Locate the cell with the specified text and output its (x, y) center coordinate. 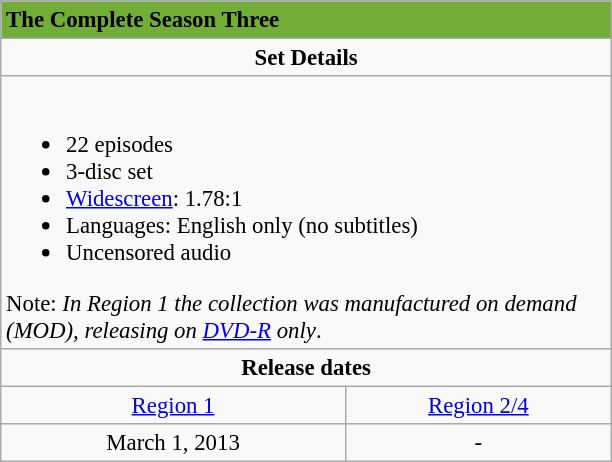
Release dates (306, 367)
Region 2/4 (478, 405)
Region 1 (174, 405)
- (478, 442)
The Complete Season Three (306, 20)
Set Details (306, 58)
March 1, 2013 (174, 442)
